Determine the [x, y] coordinate at the center of the cell enclosing the given text.  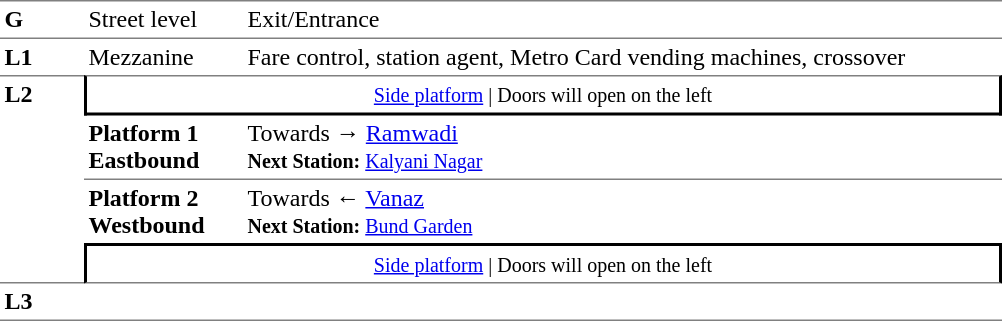
G [42, 20]
Platform 2Westbound [164, 212]
L2 [42, 179]
Fare control, station agent, Metro Card vending machines, crossover [622, 57]
Exit/Entrance [622, 20]
Towards → RamwadiNext Station: Kalyani Nagar [622, 148]
Platform 1Eastbound [164, 148]
L1 [42, 57]
Towards ← VanazNext Station: Bund Garden [622, 212]
Mezzanine [164, 57]
Street level [164, 20]
